Find where the given text appears and provide that cell's center as [X, Y] coordinate. 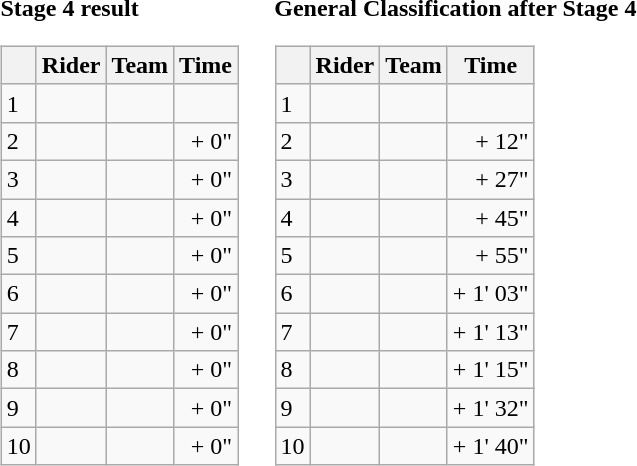
+ 55" [490, 256]
+ 45" [490, 217]
+ 1' 32" [490, 408]
+ 1' 03" [490, 294]
+ 1' 15" [490, 370]
+ 27" [490, 179]
+ 1' 13" [490, 332]
+ 12" [490, 141]
+ 1' 40" [490, 446]
